Return [x, y] of the center of cell containing provided text 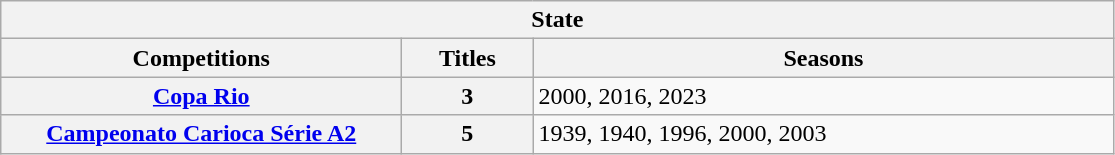
5 [468, 134]
Titles [468, 58]
Seasons [824, 58]
Copa Rio [202, 96]
1939, 1940, 1996, 2000, 2003 [824, 134]
2000, 2016, 2023 [824, 96]
Campeonato Carioca Série A2 [202, 134]
3 [468, 96]
Competitions [202, 58]
State [558, 20]
